Return [x, y] of the center of cell containing provided text 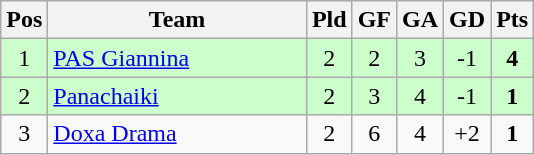
+2 [468, 134]
Team [178, 20]
6 [374, 134]
PAS Giannina [178, 58]
Pos [24, 20]
GD [468, 20]
GF [374, 20]
GA [420, 20]
Panachaiki [178, 96]
Pts [512, 20]
Doxa Drama [178, 134]
Pld [329, 20]
